Provide the (x, y) coordinate of the cell's center where the given text is located.  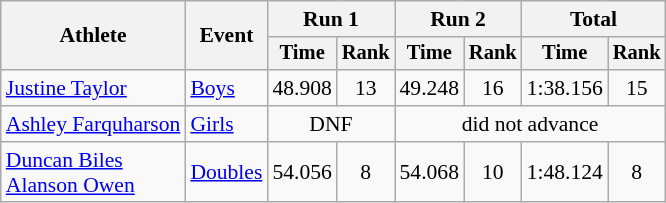
49.248 (428, 88)
Run 2 (458, 19)
Event (226, 36)
Ashley Farquharson (94, 124)
Total (594, 19)
10 (493, 172)
54.068 (428, 172)
Girls (226, 124)
Doubles (226, 172)
48.908 (302, 88)
Athlete (94, 36)
16 (493, 88)
Justine Taylor (94, 88)
13 (366, 88)
did not advance (530, 124)
Run 1 (330, 19)
54.056 (302, 172)
DNF (330, 124)
1:48.124 (565, 172)
Boys (226, 88)
Duncan BilesAlanson Owen (94, 172)
1:38.156 (565, 88)
15 (637, 88)
